Pinpoint the cell where the given text exists, returning its [x, y] midpoint coordinate. 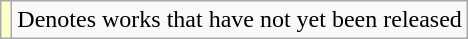
Denotes works that have not yet been released [240, 20]
